Return [x, y] of the center of cell containing provided text 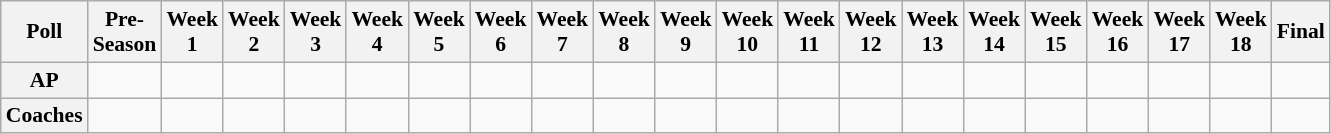
Final [1301, 32]
Week4 [377, 32]
Week10 [748, 32]
Pre-Season [125, 32]
Week12 [871, 32]
Week14 [994, 32]
Week6 [501, 32]
Poll [44, 32]
Week17 [1179, 32]
Coaches [44, 116]
Week8 [624, 32]
Week5 [439, 32]
Week7 [562, 32]
AP [44, 80]
Week2 [254, 32]
Week1 [192, 32]
Week9 [686, 32]
Week3 [316, 32]
Week18 [1241, 32]
Week16 [1118, 32]
Week11 [809, 32]
Week15 [1056, 32]
Week13 [933, 32]
